Return (x, y) of the center of cell containing provided text 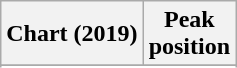
Chart (2019) (72, 34)
Peakposition (189, 34)
